Identify which cell holds the provided text, then report its [X, Y] central coordinate. 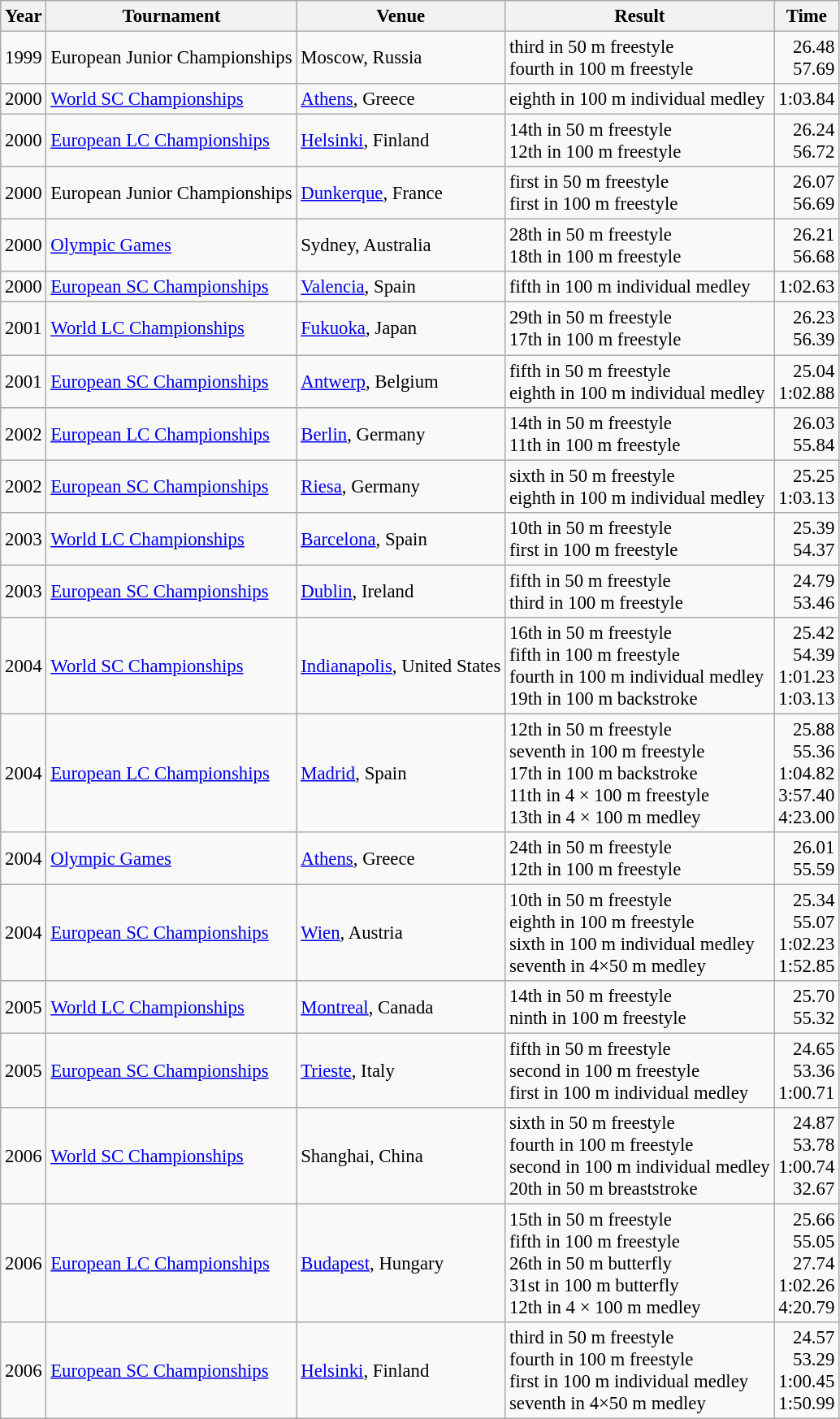
Trieste, Italy [401, 1071]
12th in 50 m freestyleseventh in 100 m freestyle17th in 100 m backstroke11th in 4 × 100 m freestyle13th in 4 × 100 m medley [640, 773]
24.7953.46 [807, 592]
29th in 50 m freestyle17th in 100 m freestyle [640, 328]
Dunkerque, France [401, 193]
26.2456.72 [807, 141]
26.2356.39 [807, 328]
Sydney, Australia [401, 245]
26.4857.69 [807, 59]
third in 50 m freestylefourth in 100 m freestyle [640, 59]
Venue [401, 16]
eighth in 100 m individual medley [640, 99]
Moscow, Russia [401, 59]
third in 50 m freestylefourth in 100 m freestylefirst in 100 m individual medleyseventh in 4×50 m medley [640, 1370]
Berlin, Germany [401, 434]
fifth in 50 m freestylesecond in 100 m freestylefirst in 100 m individual medley [640, 1071]
Montreal, Canada [401, 1008]
Dublin, Ireland [401, 592]
25.3455.071:02.231:52.85 [807, 933]
25.3954.37 [807, 538]
Budapest, Hungary [401, 1264]
10th in 50 m freestyleeighth in 100 m freestylesixth in 100 m individual medleyseventh in 4×50 m medley [640, 933]
24.8753.781:00.7432.67 [807, 1156]
Shanghai, China [401, 1156]
16th in 50 m freestylefifth in 100 m freestylefourth in 100 m individual medley19th in 100 m backstroke [640, 666]
24.5753.291:00.451:50.99 [807, 1370]
25.6655.0527.741:02.264:20.79 [807, 1264]
25.7055.32 [807, 1008]
fifth in 50 m freestylethird in 100 m freestyle [640, 592]
1:02.63 [807, 287]
Valencia, Spain [401, 287]
sixth in 50 m freestyleeighth in 100 m individual medley [640, 486]
25.041:02.88 [807, 382]
26.0355.84 [807, 434]
Wien, Austria [401, 933]
Year [24, 16]
24.6553.361:00.71 [807, 1071]
sixth in 50 m freestylefourth in 100 m freestylesecond in 100 m individual medley20th in 50 m breaststroke [640, 1156]
15th in 50 m freestylefifth in 100 m freestyle26th in 50 m butterfly31st in 100 m butterfly12th in 4 × 100 m medley [640, 1264]
fifth in 50 m freestyleeighth in 100 m individual medley [640, 382]
24th in 50 m freestyle12th in 100 m freestyle [640, 858]
14th in 50 m freestyleninth in 100 m freestyle [640, 1008]
25.251:03.13 [807, 486]
25.4254.391:01.231:03.13 [807, 666]
Fukuoka, Japan [401, 328]
Barcelona, Spain [401, 538]
14th in 50 m freestyle12th in 100 m freestyle [640, 141]
Madrid, Spain [401, 773]
Antwerp, Belgium [401, 382]
Riesa, Germany [401, 486]
25.8855.361:04.823:57.404:23.00 [807, 773]
28th in 50 m freestyle18th in 100 m freestyle [640, 245]
Time [807, 16]
26.0155.59 [807, 858]
Result [640, 16]
Tournament [171, 16]
10th in 50 m freestylefirst in 100 m freestyle [640, 538]
Indianapolis, United States [401, 666]
14th in 50 m freestyle11th in 100 m freestyle [640, 434]
26.2156.68 [807, 245]
1999 [24, 59]
1:03.84 [807, 99]
first in 50 m freestylefirst in 100 m freestyle [640, 193]
fifth in 100 m individual medley [640, 287]
26.0756.69 [807, 193]
